Identify which cell holds the provided text, then report its [x, y] central coordinate. 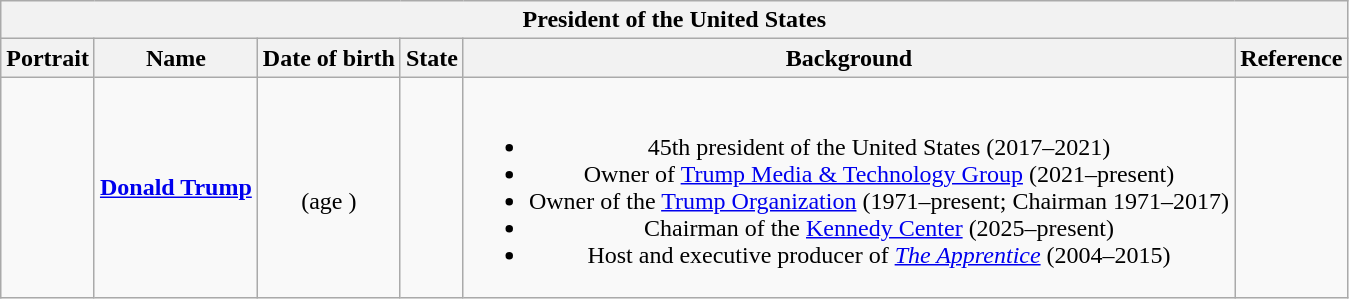
Reference [1292, 58]
Donald Trump [176, 188]
Background [848, 58]
Name [176, 58]
President of the United States [674, 20]
(age ) [328, 188]
State [432, 58]
Date of birth [328, 58]
Portrait [48, 58]
